Find where the given text appears and provide that cell's center as (x, y) coordinate. 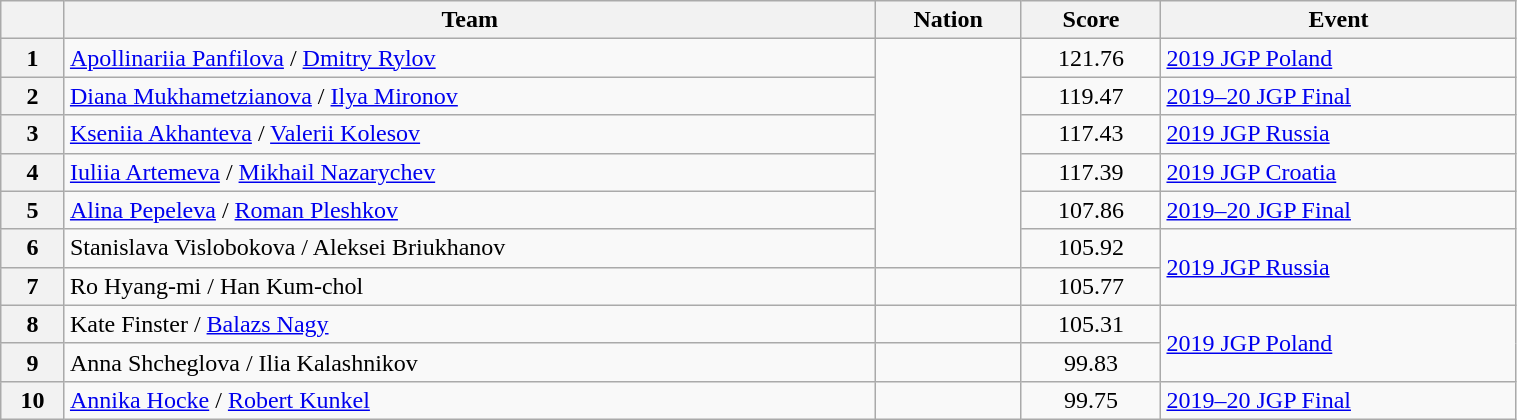
Ro Hyang-mi / Han Kum-chol (470, 286)
2 (33, 96)
117.39 (1091, 172)
99.75 (1091, 400)
Apollinariia Panfilova / Dmitry Rylov (470, 58)
5 (33, 210)
8 (33, 324)
105.77 (1091, 286)
Stanislava Vislobokova / Aleksei Briukhanov (470, 248)
1 (33, 58)
6 (33, 248)
2019 JGP Croatia (1338, 172)
107.86 (1091, 210)
121.76 (1091, 58)
9 (33, 362)
3 (33, 134)
119.47 (1091, 96)
117.43 (1091, 134)
7 (33, 286)
Alina Pepeleva / Roman Pleshkov (470, 210)
105.92 (1091, 248)
Annika Hocke / Robert Kunkel (470, 400)
Event (1338, 20)
Iuliia Artemeva / Mikhail Nazarychev (470, 172)
Kseniia Akhanteva / Valerii Kolesov (470, 134)
10 (33, 400)
Anna Shcheglova / Ilia Kalashnikov (470, 362)
105.31 (1091, 324)
Kate Finster / Balazs Nagy (470, 324)
99.83 (1091, 362)
Diana Mukhametzianova / Ilya Mironov (470, 96)
Team (470, 20)
Score (1091, 20)
Nation (948, 20)
4 (33, 172)
